Extract the (x, y) coordinate from the center of the cell holding the provided text.  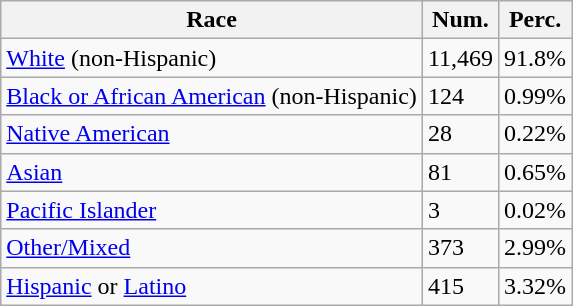
0.02% (536, 210)
2.99% (536, 248)
Race (212, 20)
White (non-Hispanic) (212, 58)
3.32% (536, 286)
Perc. (536, 20)
0.99% (536, 96)
415 (460, 286)
Native American (212, 134)
373 (460, 248)
0.22% (536, 134)
11,469 (460, 58)
0.65% (536, 172)
3 (460, 210)
81 (460, 172)
Hispanic or Latino (212, 286)
28 (460, 134)
Asian (212, 172)
Pacific Islander (212, 210)
Num. (460, 20)
Black or African American (non-Hispanic) (212, 96)
124 (460, 96)
Other/Mixed (212, 248)
91.8% (536, 58)
